Find where the given text appears and provide that cell's center as [x, y] coordinate. 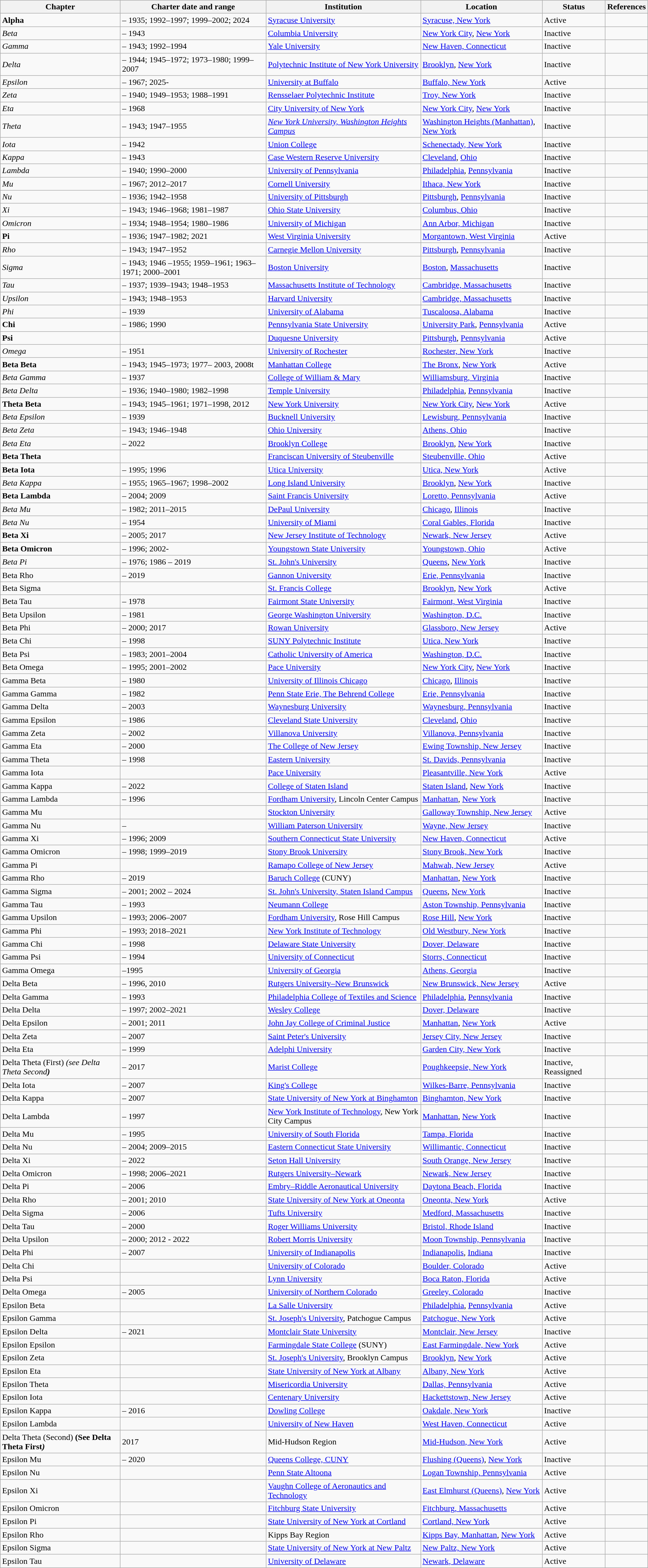
Patchogue, New York [481, 1318]
Epsilon Kappa [60, 1411]
Gamma Rho [60, 878]
– 1978 [193, 601]
– 1936; 1942–1958 [193, 197]
– 1943; 1947–1952 [193, 250]
Epsilon Xi [60, 1490]
– 2001; 2011 [193, 1023]
Delta [60, 64]
Long Island University [343, 483]
Marist College [343, 1067]
Epsilon Nu [60, 1472]
Pennsylvania State University [343, 325]
Mu [60, 184]
Embry–Riddle Aeronautical University [343, 1187]
University of South Florida [343, 1134]
Steubenville, Ohio [481, 457]
Beta Theta [60, 457]
Catholic University of America [343, 654]
Epsilon Pi [60, 1522]
Villanova University [343, 733]
Gannon University [343, 575]
Gamma Chi [60, 944]
University of Pennsylvania [343, 170]
Beta Delta [60, 390]
University of Michigan [343, 223]
– 1996 [193, 799]
State University of New York at New Paltz [343, 1548]
Beta Eta [60, 443]
Vaughn College of Aeronautics and Technology [343, 1490]
West Haven, Connecticut [481, 1424]
Theta [60, 126]
South Orange, New Jersey [481, 1160]
Delaware State University [343, 944]
Robert Morris University [343, 1239]
The Bronx, New York [481, 364]
Epsilon Beta [60, 1305]
William Paterson University [343, 826]
Montclair, New Jersey [481, 1332]
Phi [60, 312]
– 1997; 2002–2021 [193, 1010]
Delta Sigma [60, 1213]
– 1943; 1946–1968; 1981–1987 [193, 210]
Beta Rho [60, 575]
Eta [60, 108]
West Virginia University [343, 236]
Mid-Hudson, New York [481, 1441]
City University of New York [343, 108]
University of Colorado [343, 1266]
– 1994 [193, 957]
Galloway Township, New Jersey [481, 812]
Fairmont State University [343, 601]
Waynesburg, Pennsylvania [481, 707]
Epsilon Iota [60, 1397]
SUNY Polytechnic Institute [343, 641]
Ithaca, New York [481, 184]
Roger Williams University [343, 1226]
– 2001; 2002 – 2024 [193, 891]
State University of New York at Cortland [343, 1522]
– 1940; 1990–2000 [193, 170]
Loretto, Pennsylvania [481, 496]
Staten Island, New York [481, 786]
Albany, New York [481, 1371]
Beta Lambda [60, 496]
Gamma [60, 46]
Iota [60, 144]
Gamma Sigma [60, 891]
Beta Pi [60, 562]
University of Illinois Chicago [343, 681]
New Brunswick, New Jersey [481, 983]
– 2017 [193, 1067]
– 1997 [193, 1116]
Institution [343, 7]
– 2020 [193, 1459]
University of New Haven [343, 1424]
– 2000; 2012 - 2022 [193, 1239]
Flushing (Queens), New York [481, 1459]
Fitchburg, Massachusetts [481, 1508]
Ohio State University [343, 210]
Beta Nu [60, 522]
Kappa [60, 157]
Seton Hall University [343, 1160]
Wilkes-Barre, Pennsylvania [481, 1085]
Utica University [343, 470]
Waynesburg University [343, 707]
Moon Township, Pennsylvania [481, 1239]
– 1998; 2006–2021 [193, 1173]
Rutgers University–Newark [343, 1173]
Garden City, New York [481, 1049]
Gamma Phi [60, 931]
Kipps Bay Region [343, 1535]
King's College [343, 1085]
Gamma Zeta [60, 733]
Queens College, CUNY [343, 1459]
Lambda [60, 170]
– 1937 [193, 377]
Delta Epsilon [60, 1023]
Hackettstown, New Jersey [481, 1397]
Schenectady, New York [481, 144]
Medford, Massachusetts [481, 1213]
Saint Francis University [343, 496]
Omicron [60, 223]
University of Northern Colorado [343, 1292]
Boulder, Colorado [481, 1266]
New Jersey Institute of Technology [343, 535]
Fitchburg State University [343, 1508]
Gamma Upsilon [60, 918]
Oakdale, New York [481, 1411]
– 1968 [193, 108]
Storrs, Connecticut [481, 957]
– 1943; 1947–1955 [193, 126]
Delta Psi [60, 1279]
Epsilon Epsilon [60, 1345]
Tuscaloosa, Alabama [481, 312]
Beta Tau [60, 601]
– 2004; 2009 [193, 496]
Eastern Connecticut State University [343, 1147]
Beta Kappa [60, 483]
Beta Gamma [60, 377]
– 1936; 1947–1982; 2021 [193, 236]
Inactive, Reassigned [574, 1067]
Stockton University [343, 812]
George Washington University [343, 614]
Daytona Beach, Florida [481, 1187]
– 1943; 1992–1994 [193, 46]
Rutgers University–New Brunswick [343, 983]
Misericordia University [343, 1384]
2017 [193, 1441]
– 1951 [193, 351]
Charter date and range [193, 7]
– 1940; 1949–1953; 1988–1991 [193, 95]
Carnegie Mellon University [343, 250]
Beta [60, 33]
Dowling College [343, 1411]
References [627, 7]
– 1995; 1996 [193, 470]
Fordham University, Lincoln Center Campus [343, 799]
– 2005; 2017 [193, 535]
Boca Raton, Florida [481, 1279]
Baruch College (CUNY) [343, 878]
Delta Chi [60, 1266]
Delta Phi [60, 1252]
Morgantown, West Virginia [481, 236]
Indianapolis, Indiana [481, 1252]
New York University [343, 404]
Athens, Ohio [481, 430]
Delta Iota [60, 1085]
– 1986 [193, 720]
John Jay College of Criminal Justice [343, 1023]
Gamma Mu [60, 812]
Delta Rho [60, 1200]
Gamma Eta [60, 746]
Beta Epsilon [60, 417]
University at Buffalo [343, 82]
Delta Zeta [60, 1036]
Syracuse University [343, 20]
Athens, Georgia [481, 970]
Xi [60, 210]
– 1996, 2010 [193, 983]
– 1943; 1945–1973; 1977– 2003, 2008t [193, 364]
Williamsburg, Virginia [481, 377]
Cleveland State University [343, 720]
University of Miami [343, 522]
– 1943; 1946–1948 [193, 430]
– 1943; 1946 –1955; 1959–1961; 1963–1971; 2000–2001 [193, 267]
– 2003 [193, 707]
Dallas, Pennsylvania [481, 1384]
Ewing Township, New Jersey [481, 746]
Greeley, Colorado [481, 1292]
Beta Beta [60, 364]
Eastern University [343, 759]
Brooklyn College [343, 443]
Poughkeepsie, New York [481, 1067]
Beta Upsilon [60, 614]
Buffalo, New York [481, 82]
Gamma Tau [60, 904]
Pi [60, 236]
St. John's University, Staten Island Campus [343, 891]
Adelphi University [343, 1049]
Massachusetts Institute of Technology [343, 285]
Aston Township, Pennsylvania [481, 904]
– 1967; 2012–2017 [193, 184]
University of Connecticut [343, 957]
Duquesne University [343, 338]
– 1999 [193, 1049]
– 1954 [193, 522]
–1995 [193, 970]
Southern Connecticut State University [343, 839]
University of Indianapolis [343, 1252]
– 1993; 2018–2021 [193, 931]
The College of New Jersey [343, 746]
Philadelphia College of Textiles and Science [343, 997]
– 1995 [193, 1134]
– 1943; 1945–1961; 1971–1998, 2012 [193, 404]
Beta Mu [60, 509]
– 1981 [193, 614]
Delta Theta (Second) (See Delta Theta First) [60, 1441]
Fordham University, Rose Hill Campus [343, 918]
Gamma Delta [60, 707]
Delta Omega [60, 1292]
Gamma Nu [60, 826]
New York Institute of Technology [343, 931]
Harvard University [343, 298]
– 1935; 1992–1997; 1999–2002; 2024 [193, 20]
Tau [60, 285]
Omega [60, 351]
Old Westbury, New York [481, 931]
Newark, Delaware [481, 1561]
Delta Pi [60, 1187]
Binghamton, New York [481, 1098]
Epsilon Zeta [60, 1358]
– 2004; 2009–2015 [193, 1147]
Bucknell University [343, 417]
Oneonta, New York [481, 1200]
– 1983; 2001–2004 [193, 654]
Manhattan College [343, 364]
Gamma Xi [60, 839]
Wayne, New Jersey [481, 826]
University Park, Pennsylvania [481, 325]
– 1944; 1945–1972; 1973–1980; 1999–2007 [193, 64]
Nu [60, 197]
– 1993; 2006–2007 [193, 918]
University of Alabama [343, 312]
Boston University [343, 267]
Delta Upsilon [60, 1239]
Stony Brook, New York [481, 852]
Gamma Psi [60, 957]
Delta Nu [60, 1147]
Columbia University [343, 33]
Epsilon [60, 82]
Fairmont, West Virginia [481, 601]
Beta Iota [60, 470]
Delta Tau [60, 1226]
St. Francis College [343, 588]
– 2001; 2010 [193, 1200]
Boston, Massachusetts [481, 267]
Epsilon Eta [60, 1371]
Yale University [343, 46]
Rose Hill, New York [481, 918]
Cornell University [343, 184]
Beta Omega [60, 667]
– [193, 826]
Farmingdale State College (SUNY) [343, 1345]
Penn State Altoona [343, 1472]
– 1934; 1948–1954; 1980–1986 [193, 223]
Delta Theta (First) (see Delta Theta Second) [60, 1067]
Tampa, Florida [481, 1134]
Gamma Beta [60, 681]
Columbus, Ohio [481, 210]
Chapter [60, 7]
Franciscan University of Steubenville [343, 457]
Rensselaer Polytechnic Institute [343, 95]
State University of New York at Oneonta [343, 1200]
Glassboro, New Jersey [481, 628]
Zeta [60, 95]
Delta Lambda [60, 1116]
Rho [60, 250]
Lewisburg, Pennsylvania [481, 417]
Youngstown, Ohio [481, 549]
Delta Kappa [60, 1098]
Sigma [60, 267]
New York Institute of Technology, New York City Campus [343, 1116]
– 1986; 1990 [193, 325]
East Elmhurst (Queens), New York [481, 1490]
Temple University [343, 390]
Willimantic, Connecticut [481, 1147]
Gamma Iota [60, 773]
Kipps Bay, Manhattan, New York [481, 1535]
New York University, Washington Heights Campus [343, 126]
Mahwah, New Jersey [481, 865]
Status [574, 7]
Jersey City, New Jersey [481, 1036]
Delta Eta [60, 1049]
Beta Zeta [60, 430]
La Salle University [343, 1305]
State University of New York at Binghamton [343, 1098]
– 2002 [193, 733]
Stony Brook University [343, 852]
Psi [60, 338]
– 1996; 2002- [193, 549]
St. Davids, Pennsylvania [481, 759]
St. John's University [343, 562]
– 1995; 2001–2002 [193, 667]
– 1996; 2009 [193, 839]
Delta Xi [60, 1160]
Epsilon Tau [60, 1561]
Delta Gamma [60, 997]
– 1936; 1940–1980; 1982–1998 [193, 390]
– 1998; 1999–2019 [193, 852]
Gamma Lambda [60, 799]
Rochester, New York [481, 351]
Saint Peter's University [343, 1036]
Beta Phi [60, 628]
Gamma Theta [60, 759]
– 2005 [193, 1292]
– 1967; 2025- [193, 82]
Epsilon Lambda [60, 1424]
Ann Arbor, Michigan [481, 223]
Gamma Pi [60, 865]
Lynn University [343, 1279]
Upsilon [60, 298]
University of Georgia [343, 970]
University of Pittsburgh [343, 197]
Delta Mu [60, 1134]
Cortland, New York [481, 1522]
– 1980 [193, 681]
St. Joseph's University, Patchogue Campus [343, 1318]
Beta Psi [60, 654]
Troy, New York [481, 95]
Beta Chi [60, 641]
Tufts University [343, 1213]
New Paltz, New York [481, 1548]
Washington Heights (Manhattan), New York [481, 126]
Gamma Kappa [60, 786]
– 1943; 1948–1953 [193, 298]
Chi [60, 325]
Coral Gables, Florida [481, 522]
– 1982 [193, 694]
Union College [343, 144]
Rowan University [343, 628]
Bristol, Rhode Island [481, 1226]
College of Staten Island [343, 786]
Penn State Erie, The Behrend College [343, 694]
– 2021 [193, 1332]
University of Rochester [343, 351]
Pleasantville, New York [481, 773]
Gamma Omicron [60, 852]
Location [481, 7]
Epsilon Gamma [60, 1318]
State University of New York at Albany [343, 1371]
– 1937; 1939–1943; 1948–1953 [193, 285]
Gamma Omega [60, 970]
– 1955; 1965–1967; 1998–2002 [193, 483]
Villanova, Pennsylvania [481, 733]
Delta Beta [60, 983]
– 1942 [193, 144]
College of William & Mary [343, 377]
Beta Xi [60, 535]
– 1982; 2011–2015 [193, 509]
Gamma Gamma [60, 694]
Mid-Hudson Region [343, 1441]
Gamma Epsilon [60, 720]
St. Joseph's University, Brooklyn Campus [343, 1358]
Syracuse, New York [481, 20]
Beta Omicron [60, 549]
Delta Delta [60, 1010]
Theta Beta [60, 404]
Polytechnic Institute of New York University [343, 64]
Beta Sigma [60, 588]
Neumann College [343, 904]
Ramapo College of New Jersey [343, 865]
Epsilon Theta [60, 1384]
Epsilon Sigma [60, 1548]
Epsilon Mu [60, 1459]
Centenary University [343, 1397]
– 1976; 1986 – 2019 [193, 562]
University of Delaware [343, 1561]
Epsilon Rho [60, 1535]
Epsilon Omicron [60, 1508]
Alpha [60, 20]
– 2000; 2017 [193, 628]
– 2016 [193, 1411]
Ohio University [343, 430]
Epsilon Delta [60, 1332]
Wesley College [343, 1010]
Logan Township, Pennsylvania [481, 1472]
Case Western Reserve University [343, 157]
Delta Omicron [60, 1173]
DePaul University [343, 509]
East Farmingdale, New York [481, 1345]
Youngstown State University [343, 549]
Montclair State University [343, 1332]
